Output the [x, y] coordinate of the center of the cell containing the given text.  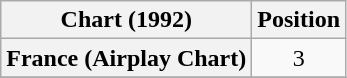
3 [299, 58]
Chart (1992) [126, 20]
Position [299, 20]
France (Airplay Chart) [126, 58]
